Pinpoint the cell where the given text exists, returning its [X, Y] midpoint coordinate. 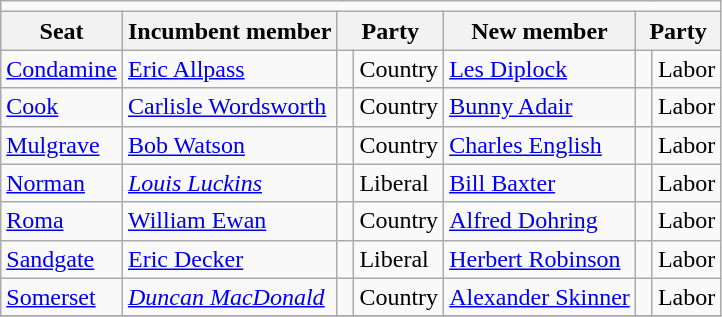
Eric Allpass [229, 69]
Alexander Skinner [540, 297]
Seat [62, 31]
Condamine [62, 69]
Eric Decker [229, 259]
Bunny Adair [540, 107]
Norman [62, 183]
Herbert Robinson [540, 259]
William Ewan [229, 221]
Louis Luckins [229, 183]
Les Diplock [540, 69]
Cook [62, 107]
Charles English [540, 145]
Somerset [62, 297]
Sandgate [62, 259]
Carlisle Wordsworth [229, 107]
Roma [62, 221]
Alfred Dohring [540, 221]
Bob Watson [229, 145]
Bill Baxter [540, 183]
Duncan MacDonald [229, 297]
New member [540, 31]
Mulgrave [62, 145]
Incumbent member [229, 31]
